Find where the given text appears and provide that cell's center as (X, Y) coordinate. 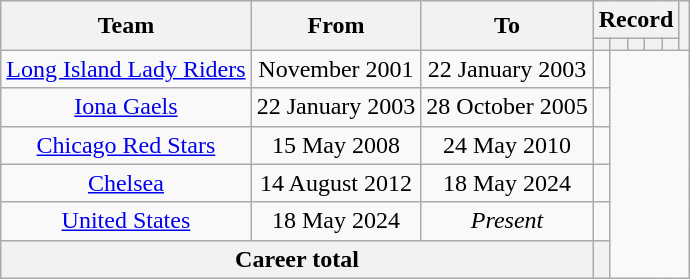
Chelsea (126, 183)
Team (126, 26)
Record (636, 20)
14 August 2012 (336, 183)
Career total (297, 259)
From (336, 26)
United States (126, 221)
To (507, 26)
Chicago Red Stars (126, 145)
Long Island Lady Riders (126, 69)
24 May 2010 (507, 145)
Present (507, 221)
15 May 2008 (336, 145)
28 October 2005 (507, 107)
Iona Gaels (126, 107)
November 2001 (336, 69)
